Search for the cell housing the specified text and yield its [x, y] center coordinate. 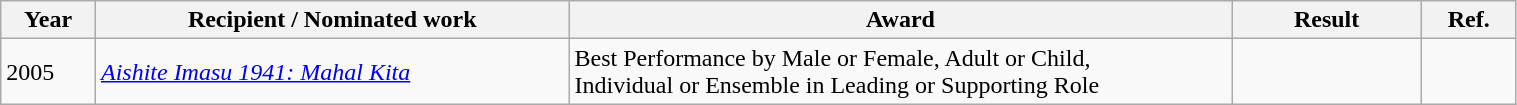
Aishite Imasu 1941: Mahal Kita [332, 72]
2005 [48, 72]
Year [48, 20]
Result [1326, 20]
Best Performance by Male or Female, Adult or Child, Individual or Ensemble in Leading or Supporting Role [900, 72]
Recipient / Nominated work [332, 20]
Award [900, 20]
Ref. [1468, 20]
